From the cell containing the given text, extract its center point as [x, y] coordinate. 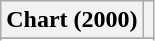
Chart (2000) [72, 20]
